For the text-containing cell, return its midpoint in (x, y) coordinate format. 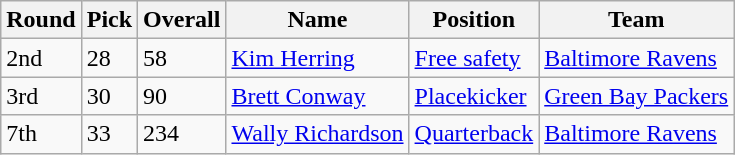
2nd (41, 58)
Free safety (474, 58)
Pick (109, 20)
3rd (41, 96)
Round (41, 20)
Wally Richardson (318, 134)
Name (318, 20)
Brett Conway (318, 96)
33 (109, 134)
Green Bay Packers (636, 96)
Placekicker (474, 96)
Overall (182, 20)
Position (474, 20)
28 (109, 58)
90 (182, 96)
Team (636, 20)
Kim Herring (318, 58)
58 (182, 58)
7th (41, 134)
234 (182, 134)
Quarterback (474, 134)
30 (109, 96)
